Capture the cell that displays the provided text and extract its [x, y] central coordinate. 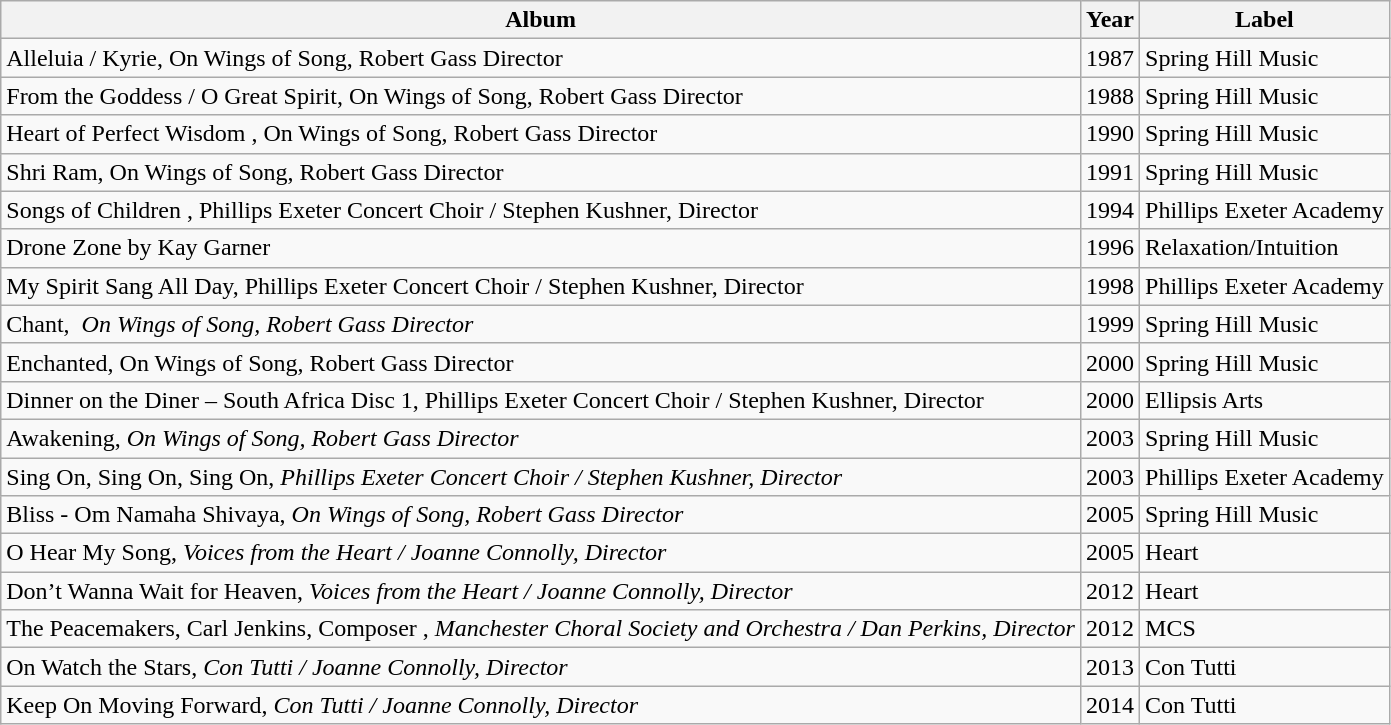
Chant, On Wings of Song, Robert Gass Director [541, 324]
Relaxation/Intuition [1265, 248]
Drone Zone by Kay Garner [541, 248]
2014 [1110, 705]
From the Goddess / O Great Spirit, On Wings of Song, Robert Gass Director [541, 96]
1987 [1110, 58]
1994 [1110, 210]
1991 [1110, 172]
Alleluia / Kyrie, On Wings of Song, Robert Gass Director [541, 58]
My Spirit Sang All Day, Phillips Exeter Concert Choir / Stephen Kushner, Director [541, 286]
Songs of Children , Phillips Exeter Concert Choir / Stephen Kushner, Director [541, 210]
Awakening, On Wings of Song, Robert Gass Director [541, 438]
Shri Ram, On Wings of Song, Robert Gass Director [541, 172]
O Hear My Song, Voices from the Heart / Joanne Connolly, Director [541, 553]
Ellipsis Arts [1265, 400]
Sing On, Sing On, Sing On, Phillips Exeter Concert Choir / Stephen Kushner, Director [541, 477]
Keep On Moving Forward, Con Tutti / Joanne Connolly, Director [541, 705]
Year [1110, 20]
Label [1265, 20]
MCS [1265, 629]
1988 [1110, 96]
1999 [1110, 324]
On Watch the Stars, Con Tutti / Joanne Connolly, Director [541, 667]
1990 [1110, 134]
Album [541, 20]
1998 [1110, 286]
Heart of Perfect Wisdom , On Wings of Song, Robert Gass Director [541, 134]
Enchanted, On Wings of Song, Robert Gass Director [541, 362]
Don’t Wanna Wait for Heaven, Voices from the Heart / Joanne Connolly, Director [541, 591]
Bliss - Om Namaha Shivaya, On Wings of Song, Robert Gass Director [541, 515]
1996 [1110, 248]
2013 [1110, 667]
Dinner on the Diner – South Africa Disc 1, Phillips Exeter Concert Choir / Stephen Kushner, Director [541, 400]
The Peacemakers, Carl Jenkins, Composer , Manchester Choral Society and Orchestra / Dan Perkins, Director [541, 629]
